Scan for the cell matching the given text and deliver its [x, y] coordinate at center. 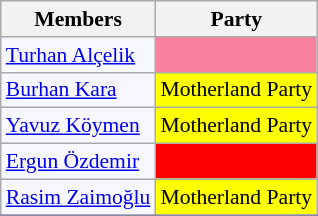
Party [236, 19]
Yavuz Köymen [78, 126]
Ergun Özdemir [78, 162]
Rasim Zaimoğlu [78, 197]
Members [78, 19]
Burhan Kara [78, 90]
Turhan Alçelik [78, 55]
